Provide the (X, Y) coordinate of the cell's center where the given text is located.  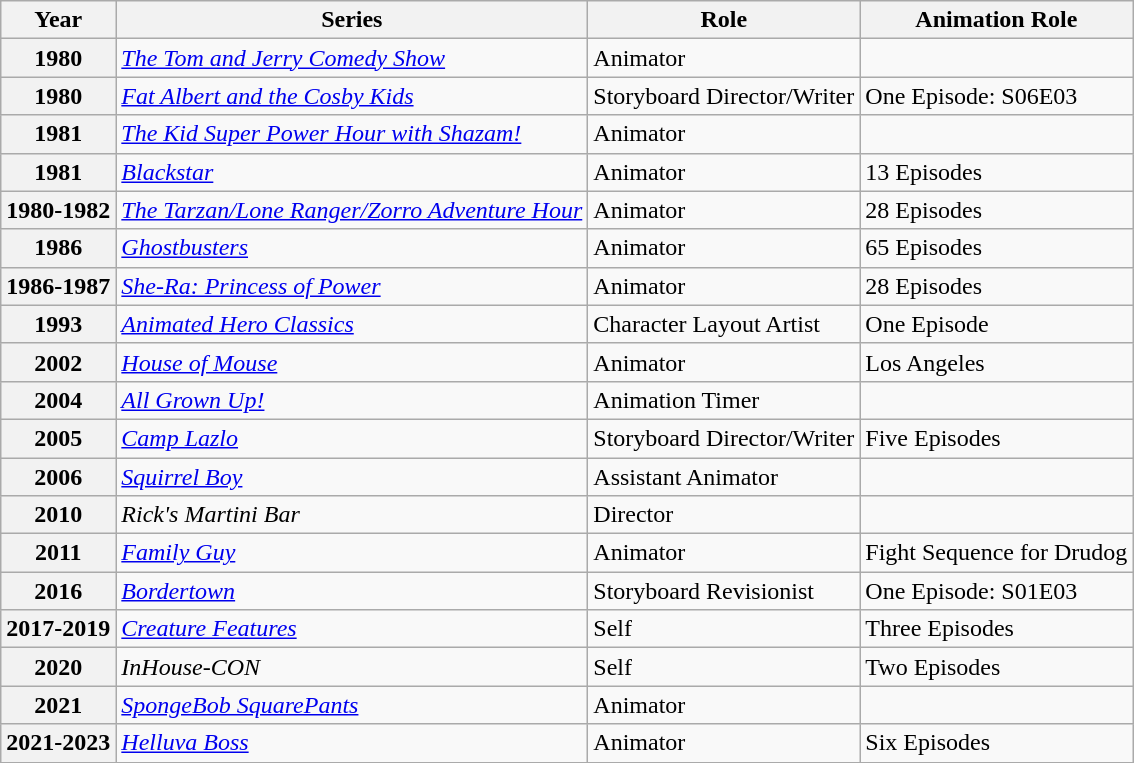
1980-1982 (58, 210)
The Kid Super Power Hour with Shazam! (352, 134)
1986 (58, 248)
Fat Albert and the Cosby Kids (352, 96)
2017-2019 (58, 629)
One Episode: S01E03 (996, 591)
Animated Hero Classics (352, 324)
Los Angeles (996, 362)
Animation Timer (724, 400)
The Tarzan/Lone Ranger/Zorro Adventure Hour (352, 210)
Bordertown (352, 591)
2016 (58, 591)
2004 (58, 400)
1993 (58, 324)
All Grown Up! (352, 400)
House of Mouse (352, 362)
2006 (58, 477)
Five Episodes (996, 438)
65 Episodes (996, 248)
Squirrel Boy (352, 477)
1986-1987 (58, 286)
Two Episodes (996, 667)
Assistant Animator (724, 477)
SpongeBob SquarePants (352, 705)
2021-2023 (58, 743)
Year (58, 20)
2021 (58, 705)
Helluva Boss (352, 743)
2010 (58, 515)
2002 (58, 362)
Rick's Martini Bar (352, 515)
2020 (58, 667)
Director (724, 515)
InHouse-CON (352, 667)
The Tom and Jerry Comedy Show (352, 58)
13 Episodes (996, 172)
One Episode (996, 324)
Three Episodes (996, 629)
One Episode: S06E03 (996, 96)
Six Episodes (996, 743)
Character Layout Artist (724, 324)
Camp Lazlo (352, 438)
Storyboard Revisionist (724, 591)
2005 (58, 438)
Ghostbusters (352, 248)
Blackstar (352, 172)
Series (352, 20)
Family Guy (352, 553)
Animation Role (996, 20)
Role (724, 20)
Creature Features (352, 629)
Fight Sequence for Drudog (996, 553)
She-Ra: Princess of Power (352, 286)
2011 (58, 553)
